Capture the cell that displays the provided text and extract its (X, Y) central coordinate. 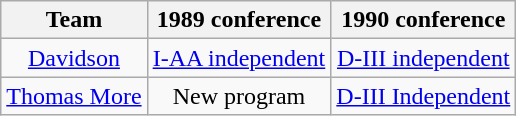
D-III independent (424, 58)
Davidson (74, 58)
Team (74, 20)
1990 conference (424, 20)
D-III Independent (424, 96)
New program (239, 96)
1989 conference (239, 20)
I-AA independent (239, 58)
Thomas More (74, 96)
